Find where the given text appears and provide that cell's center as [x, y] coordinate. 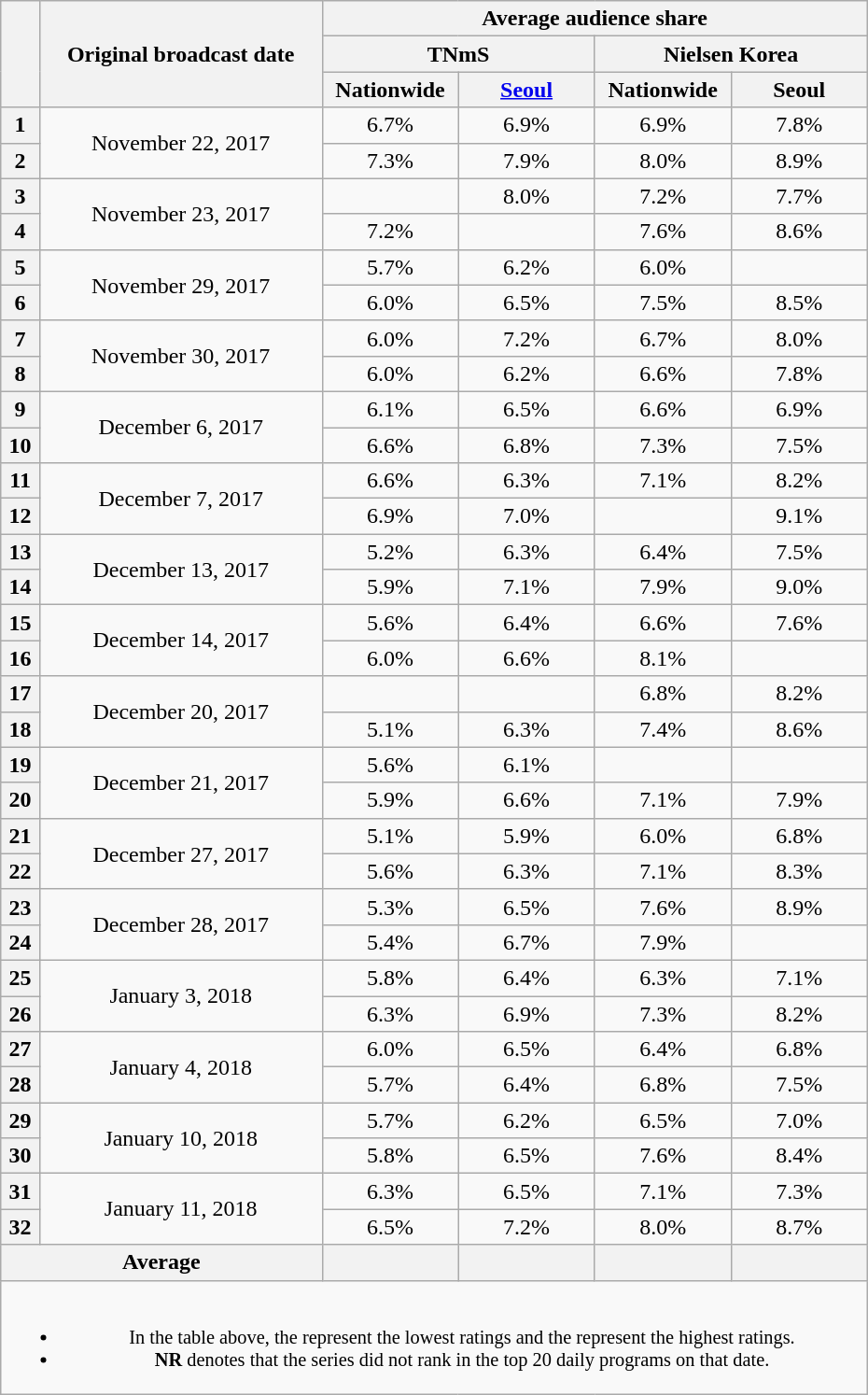
5.4% [390, 942]
24 [21, 942]
30 [21, 1156]
November 30, 2017 [181, 356]
January 11, 2018 [181, 1209]
6 [21, 303]
December 21, 2017 [181, 782]
4 [21, 232]
31 [21, 1191]
23 [21, 907]
7.4% [663, 729]
12 [21, 516]
November 23, 2017 [181, 214]
10 [21, 445]
32 [21, 1227]
1 [21, 125]
13 [21, 552]
TNmS [458, 54]
25 [21, 978]
January 4, 2018 [181, 1067]
Average audience share [595, 19]
January 10, 2018 [181, 1138]
7.7% [799, 196]
January 3, 2018 [181, 995]
18 [21, 729]
26 [21, 1013]
8.1% [663, 658]
Nielsen Korea [731, 54]
5 [21, 267]
9.0% [799, 587]
11 [21, 481]
December 7, 2017 [181, 499]
December 13, 2017 [181, 570]
8 [21, 373]
5.3% [390, 907]
Original broadcast date [181, 54]
29 [21, 1120]
December 14, 2017 [181, 641]
28 [21, 1085]
Average [161, 1262]
December 6, 2017 [181, 427]
27 [21, 1050]
November 29, 2017 [181, 285]
8.4% [799, 1156]
8.5% [799, 303]
20 [21, 800]
December 20, 2017 [181, 712]
3 [21, 196]
19 [21, 765]
9.1% [799, 516]
14 [21, 587]
8.3% [799, 871]
9 [21, 409]
7 [21, 338]
5.2% [390, 552]
November 22, 2017 [181, 143]
December 28, 2017 [181, 924]
17 [21, 694]
2 [21, 161]
December 27, 2017 [181, 853]
21 [21, 836]
15 [21, 623]
8.7% [799, 1227]
22 [21, 871]
16 [21, 658]
